Pinpoint the cell where the given text exists, returning its [x, y] midpoint coordinate. 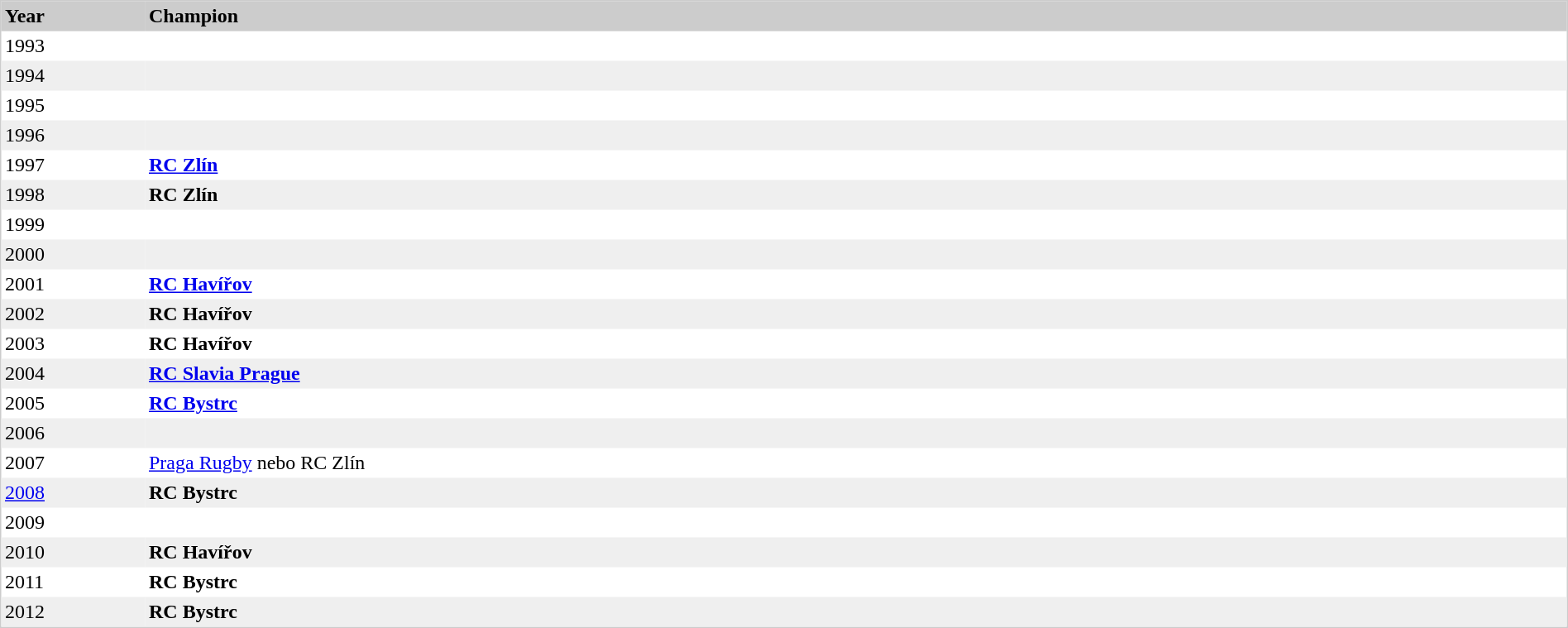
2009 [74, 523]
RC Slavia Prague [834, 374]
1993 [74, 46]
1999 [74, 225]
1998 [74, 195]
2006 [74, 434]
2008 [74, 493]
2002 [74, 314]
1996 [74, 136]
2012 [74, 612]
2007 [74, 463]
Champion [834, 17]
2004 [74, 374]
2005 [74, 404]
2000 [74, 255]
2001 [74, 285]
2011 [74, 582]
1995 [74, 106]
Praga Rugby nebo RC Zlín [834, 463]
2003 [74, 344]
1994 [74, 76]
Year [74, 17]
1997 [74, 165]
2010 [74, 553]
